Detect which cell encompasses the target text, then output its (X, Y) center coordinate. 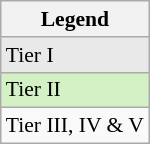
Tier II (75, 90)
Tier III, IV & V (75, 126)
Tier I (75, 55)
Legend (75, 19)
